For the text-containing cell, return its midpoint in (X, Y) coordinate format. 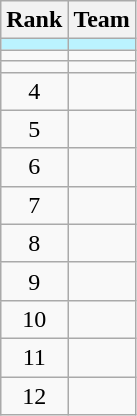
4 (34, 91)
9 (34, 281)
6 (34, 167)
11 (34, 357)
Team (102, 20)
12 (34, 395)
7 (34, 205)
10 (34, 319)
Rank (34, 20)
8 (34, 243)
5 (34, 129)
